Return (x, y) of the center of cell containing provided text 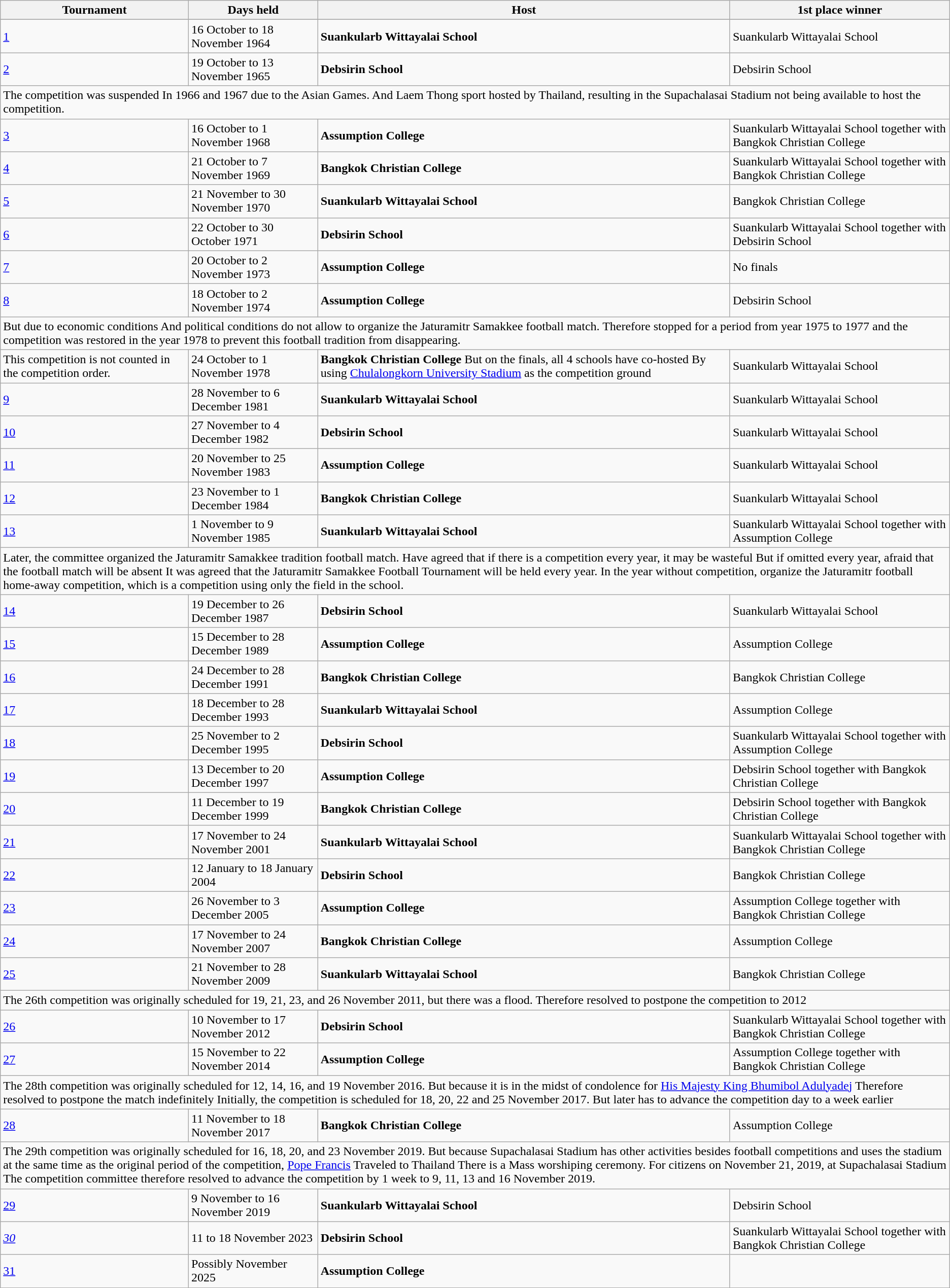
19 December to 26 December 1987 (253, 611)
17 November to 24 November 2001 (253, 842)
13 December to 20 December 1997 (253, 776)
21 November to 28 November 2009 (253, 974)
17 (94, 710)
9 November to 16 November 2019 (253, 1205)
30 (94, 1238)
Days held (253, 10)
27 November to 4 December 1982 (253, 432)
16 (94, 677)
26 (94, 1027)
Possibly November2025 (253, 1271)
6 (94, 234)
23 November to 1 December 1984 (253, 498)
13 (94, 532)
11 November to 18 November 2017 (253, 1125)
19 (94, 776)
1 November to 9 November 1985 (253, 532)
21 October to 7 November 1969 (253, 168)
7 (94, 267)
21 (94, 842)
11 (94, 466)
15 December to 28 December 1989 (253, 644)
5 (94, 201)
12 January to 18 January 2004 (253, 875)
23 (94, 908)
16 October to 1 November 1968 (253, 135)
No finals (839, 267)
This competition is not counted in the competition order. (94, 366)
21 November to 30 November 1970 (253, 201)
28 November to 6 December 1981 (253, 399)
10 November to 17 November 2012 (253, 1027)
20 (94, 809)
Suankularb Wittayalai School together with Debsirin School (839, 234)
12 (94, 498)
Bangkok Christian College But on the finals, all 4 schools have co-hosted By using Chulalongkorn University Stadium as the competition ground (524, 366)
1st place winner (839, 10)
16 October to 18 November 1964 (253, 37)
31 (94, 1271)
4 (94, 168)
20 October to 2 November 1973 (253, 267)
26 November to 3 December 2005 (253, 908)
25 (94, 974)
17 November to 24 November 2007 (253, 941)
20 November to 25 November 1983 (253, 466)
25 November to 2 December 1995 (253, 743)
Tournament (94, 10)
29 (94, 1205)
19 October to 13 November 1965 (253, 69)
27 (94, 1059)
24 December to 28 December 1991 (253, 677)
18 (94, 743)
15 November to 22 November 2014 (253, 1059)
22 October to 30 October 1971 (253, 234)
3 (94, 135)
18 October to 2 November 1974 (253, 300)
8 (94, 300)
22 (94, 875)
15 (94, 644)
24 October to 1 November 1978 (253, 366)
11 to 18 November 2023 (253, 1238)
9 (94, 399)
24 (94, 941)
1 (94, 37)
11 December to 19 December 1999 (253, 809)
14 (94, 611)
2 (94, 69)
10 (94, 432)
18 December to 28 December 1993 (253, 710)
28 (94, 1125)
Host (524, 10)
